For the text-containing cell, return its midpoint in [x, y] coordinate format. 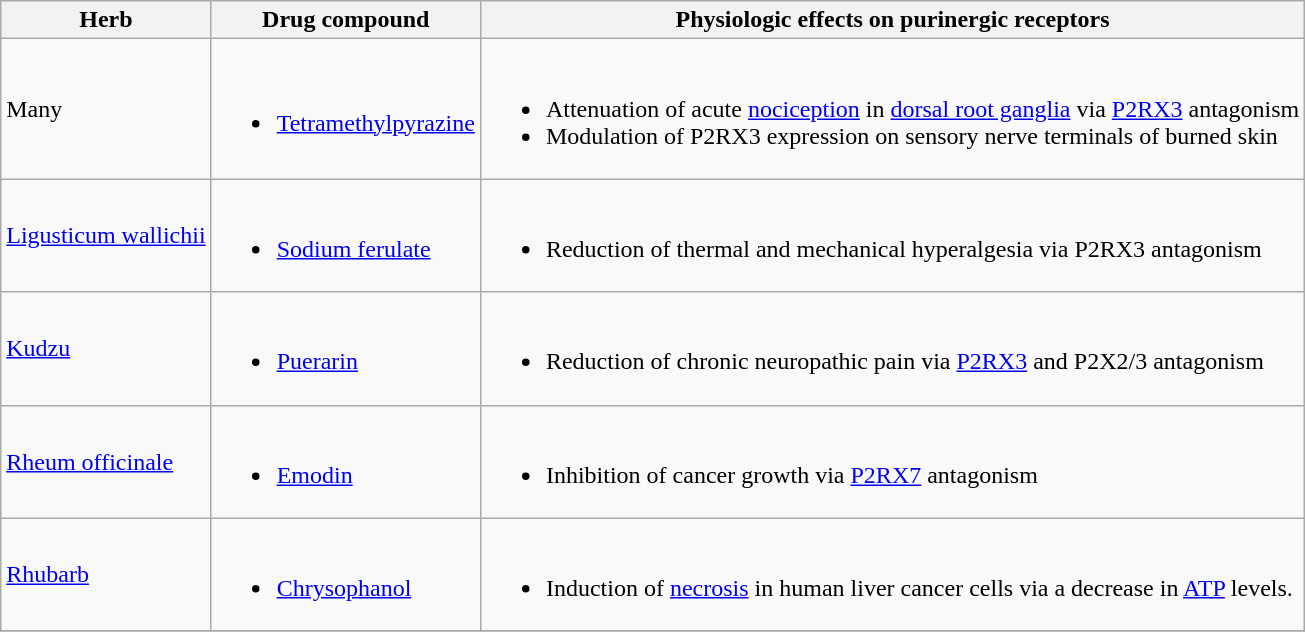
Tetramethylpyrazine [346, 109]
Physiologic effects on purinergic receptors [892, 20]
Puerarin [346, 348]
Drug compound [346, 20]
Kudzu [106, 348]
Induction of necrosis in human liver cancer cells via a decrease in ATP levels. [892, 574]
Reduction of chronic neuropathic pain via P2RX3 and P2X2/3 antagonism [892, 348]
Rhubarb [106, 574]
Sodium ferulate [346, 236]
Reduction of thermal and mechanical hyperalgesia via P2RX3 antagonism [892, 236]
Inhibition of cancer growth via P2RX7 antagonism [892, 462]
Emodin [346, 462]
Ligusticum wallichii [106, 236]
Many [106, 109]
Herb [106, 20]
Attenuation of acute nociception in dorsal root ganglia via P2RX3 antagonismModulation of P2RX3 expression on sensory nerve terminals of burned skin [892, 109]
Chrysophanol [346, 574]
Rheum officinale [106, 462]
